For the text-containing cell, return its midpoint in [X, Y] coordinate format. 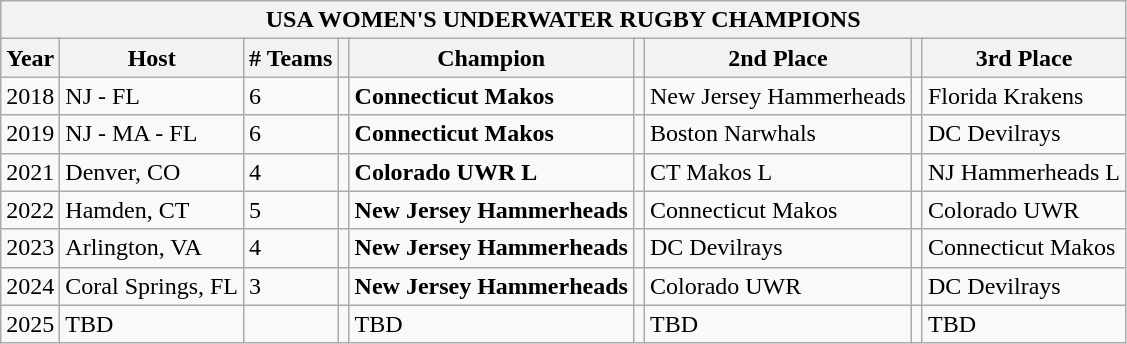
Florida Krakens [1024, 96]
Arlington, VA [152, 248]
Year [30, 58]
3 [291, 286]
Denver, CO [152, 172]
Champion [491, 58]
NJ - MA - FL [152, 134]
# Teams [291, 58]
NJ - FL [152, 96]
2022 [30, 210]
2019 [30, 134]
Hamden, CT [152, 210]
NJ Hammerheads L [1024, 172]
2025 [30, 324]
2024 [30, 286]
Colorado UWR L [491, 172]
Host [152, 58]
2018 [30, 96]
USA WOMEN'S UNDERWATER RUGBY CHAMPIONS [564, 20]
2nd Place [778, 58]
2023 [30, 248]
2021 [30, 172]
3rd Place [1024, 58]
5 [291, 210]
Coral Springs, FL [152, 286]
CT Makos L [778, 172]
Boston Narwhals [778, 134]
